Search for the cell housing the specified text and yield its (X, Y) center coordinate. 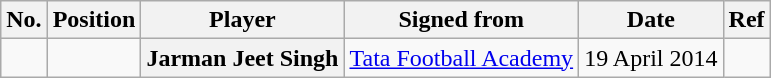
Ref (746, 20)
Position (94, 20)
Date (651, 20)
19 April 2014 (651, 58)
Player (242, 20)
No. (24, 20)
Jarman Jeet Singh (242, 58)
Signed from (462, 20)
Tata Football Academy (462, 58)
